Identify which cell holds the provided text, then report its (x, y) central coordinate. 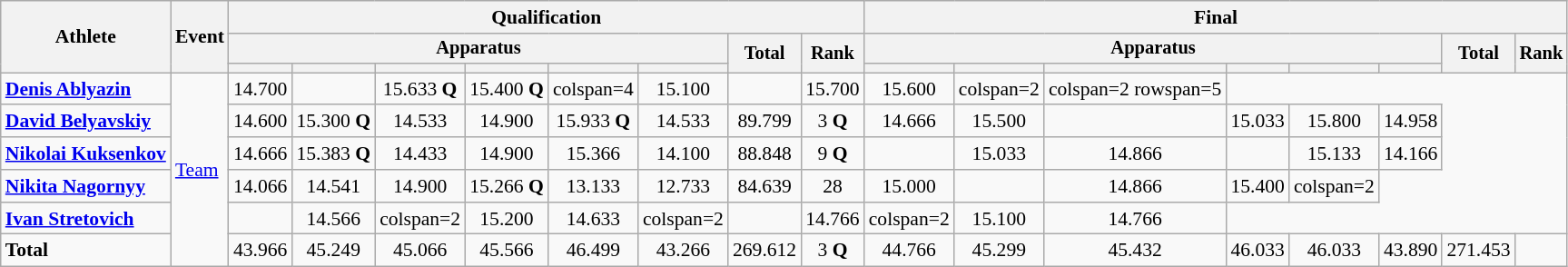
15.133 (1335, 153)
43.890 (1411, 251)
15.500 (999, 122)
15.800 (1335, 122)
15.000 (910, 186)
Nikita Nagornyy (85, 186)
88.848 (764, 153)
43.266 (683, 251)
15.266 Q (507, 186)
Nikolai Kuksenkov (85, 153)
9 Q (832, 153)
15.200 (507, 219)
14.633 (594, 219)
colspan=2 rowspan=5 (1135, 89)
14.100 (683, 153)
15.600 (910, 89)
44.766 (910, 251)
89.799 (764, 122)
84.639 (764, 186)
45.566 (507, 251)
15.383 Q (333, 153)
Event (200, 36)
43.966 (260, 251)
12.733 (683, 186)
45.432 (1135, 251)
Team (200, 170)
15.933 Q (594, 122)
14.566 (333, 219)
46.499 (594, 251)
Athlete (85, 36)
15.633 Q (419, 89)
colspan=4 (594, 89)
Denis Ablyazin (85, 89)
15.400 (1257, 186)
15.700 (832, 89)
14.433 (419, 153)
Final (1217, 17)
14.066 (260, 186)
15.300 Q (333, 122)
45.299 (999, 251)
269.612 (764, 251)
David Belyavskiy (85, 122)
14.600 (260, 122)
15.366 (594, 153)
271.453 (1478, 251)
45.066 (419, 251)
14.700 (260, 89)
14.958 (1411, 122)
Ivan Stretovich (85, 219)
15.400 Q (507, 89)
28 (832, 186)
14.541 (333, 186)
13.133 (594, 186)
14.166 (1411, 153)
45.249 (333, 251)
Qualification (547, 17)
